Return (x, y) of the center of cell containing provided text 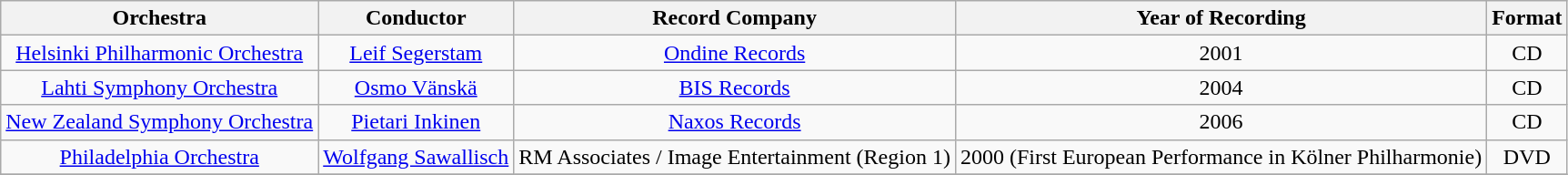
2001 (1221, 53)
Pietari Inkinen (417, 122)
RM Associates / Image Entertainment (Region 1) (735, 157)
Helsinki Philharmonic Orchestra (160, 53)
2004 (1221, 87)
Philadelphia Orchestra (160, 157)
Naxos Records (735, 122)
Year of Recording (1221, 18)
Osmo Vänskä (417, 87)
BIS Records (735, 87)
2006 (1221, 122)
Lahti Symphony Orchestra (160, 87)
New Zealand Symphony Orchestra (160, 122)
Format (1527, 18)
Wolfgang Sawallisch (417, 157)
Conductor (417, 18)
DVD (1527, 157)
Orchestra (160, 18)
Record Company (735, 18)
2000 (First European Performance in Kölner Philharmonie) (1221, 157)
Leif Segerstam (417, 53)
Ondine Records (735, 53)
